Determine the [X, Y] coordinate at the center of the cell enclosing the given text.  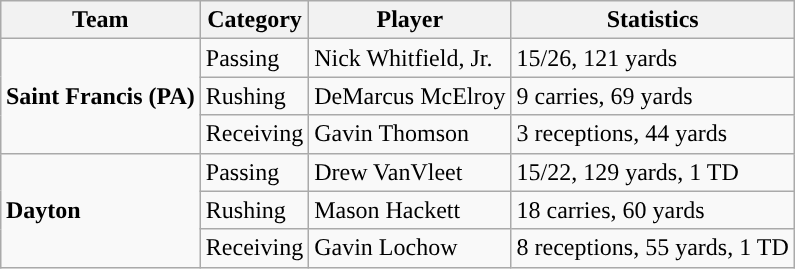
9 carries, 69 yards [652, 96]
Saint Francis (PA) [100, 96]
Gavin Lochow [410, 248]
18 carries, 60 yards [652, 210]
Nick Whitfield, Jr. [410, 58]
15/26, 121 yards [652, 58]
Statistics [652, 20]
8 receptions, 55 yards, 1 TD [652, 248]
Team [100, 20]
Drew VanVleet [410, 172]
Gavin Thomson [410, 134]
DeMarcus McElroy [410, 96]
Player [410, 20]
15/22, 129 yards, 1 TD [652, 172]
Category [254, 20]
3 receptions, 44 yards [652, 134]
Mason Hackett [410, 210]
Dayton [100, 210]
